Search for the cell housing the specified text and yield its [x, y] center coordinate. 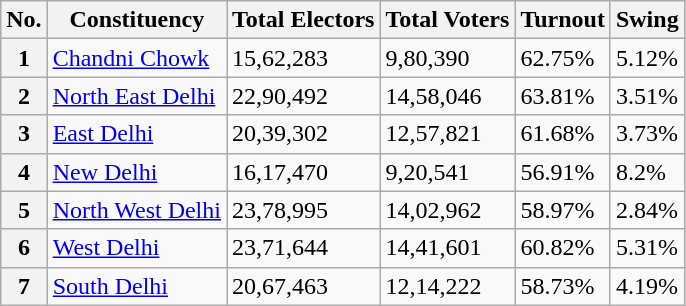
9,20,541 [448, 172]
23,71,644 [302, 248]
2 [24, 96]
12,57,821 [448, 134]
3.51% [647, 96]
North East Delhi [136, 96]
Swing [647, 20]
1 [24, 58]
No. [24, 20]
4 [24, 172]
3 [24, 134]
56.91% [563, 172]
62.75% [563, 58]
5 [24, 210]
South Delhi [136, 286]
15,62,283 [302, 58]
63.81% [563, 96]
14,58,046 [448, 96]
60.82% [563, 248]
Total Electors [302, 20]
7 [24, 286]
23,78,995 [302, 210]
20,39,302 [302, 134]
58.97% [563, 210]
4.19% [647, 286]
14,41,601 [448, 248]
14,02,962 [448, 210]
New Delhi [136, 172]
West Delhi [136, 248]
22,90,492 [302, 96]
Total Voters [448, 20]
8.2% [647, 172]
Constituency [136, 20]
61.68% [563, 134]
Turnout [563, 20]
Chandni Chowk [136, 58]
5.31% [647, 248]
20,67,463 [302, 286]
6 [24, 248]
North West Delhi [136, 210]
3.73% [647, 134]
2.84% [647, 210]
16,17,470 [302, 172]
5.12% [647, 58]
12,14,222 [448, 286]
9,80,390 [448, 58]
58.73% [563, 286]
East Delhi [136, 134]
